Extract the [x, y] coordinate from the center of the cell holding the provided text.  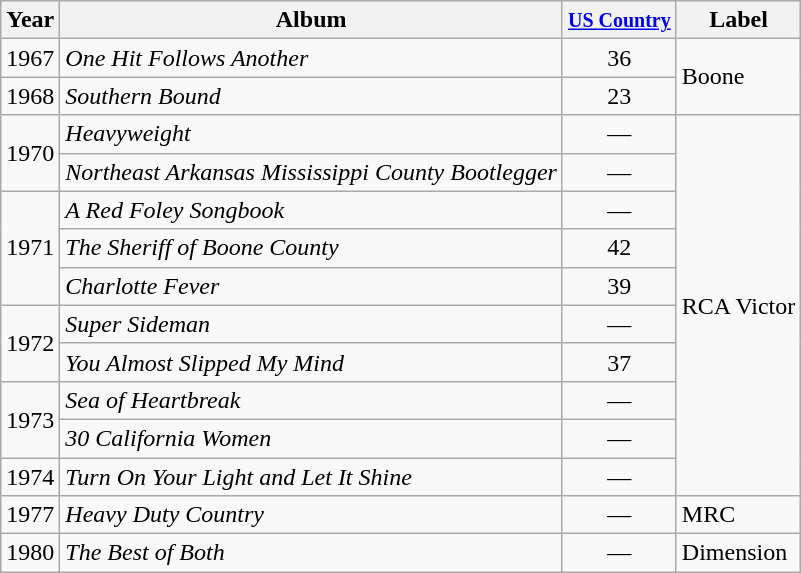
Heavyweight [312, 134]
MRC [738, 515]
36 [619, 58]
Boone [738, 77]
39 [619, 286]
The Sheriff of Boone County [312, 248]
Dimension [738, 553]
Southern Bound [312, 96]
Year [30, 20]
1972 [30, 343]
You Almost Slipped My Mind [312, 362]
1967 [30, 58]
1974 [30, 477]
1980 [30, 553]
30 California Women [312, 438]
Northeast Arkansas Mississippi County Bootlegger [312, 172]
Sea of Heartbreak [312, 400]
1968 [30, 96]
US Country [619, 20]
The Best of Both [312, 553]
37 [619, 362]
1973 [30, 419]
1977 [30, 515]
Turn On Your Light and Let It Shine [312, 477]
1970 [30, 153]
Label [738, 20]
Heavy Duty Country [312, 515]
Album [312, 20]
23 [619, 96]
RCA Victor [738, 306]
Charlotte Fever [312, 286]
One Hit Follows Another [312, 58]
42 [619, 248]
A Red Foley Songbook [312, 210]
Super Sideman [312, 324]
1971 [30, 248]
